Detect which cell encompasses the target text, then output its [X, Y] center coordinate. 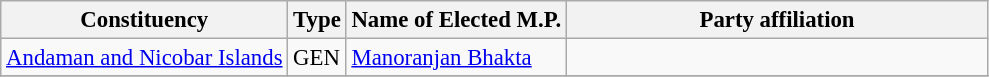
Constituency [144, 20]
Andaman and Nicobar Islands [144, 58]
GEN [317, 58]
Name of Elected M.P. [456, 20]
Type [317, 20]
Manoranjan Bhakta [456, 58]
Party affiliation [778, 20]
